Scan for the cell matching the given text and deliver its [x, y] coordinate at center. 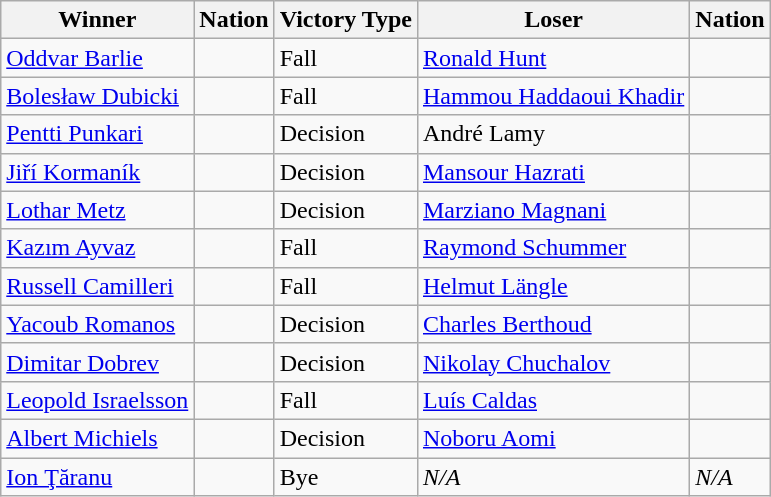
Jiří Kormaník [98, 172]
Ion Ţăranu [98, 477]
Hammou Haddaoui Khadir [553, 96]
Russell Camilleri [98, 286]
Dimitar Dobrev [98, 362]
Bye [346, 477]
Luís Caldas [553, 400]
André Lamy [553, 134]
Ronald Hunt [553, 58]
Lothar Metz [98, 210]
Yacoub Romanos [98, 324]
Raymond Schummer [553, 248]
Bolesław Dubicki [98, 96]
Charles Berthoud [553, 324]
Victory Type [346, 20]
Marziano Magnani [553, 210]
Helmut Längle [553, 286]
Pentti Punkari [98, 134]
Winner [98, 20]
Nikolay Chuchalov [553, 362]
Noboru Aomi [553, 438]
Kazım Ayvaz [98, 248]
Albert Michiels [98, 438]
Leopold Israelsson [98, 400]
Oddvar Barlie [98, 58]
Mansour Hazrati [553, 172]
Loser [553, 20]
